Locate the cell with the specified text and output its [X, Y] center coordinate. 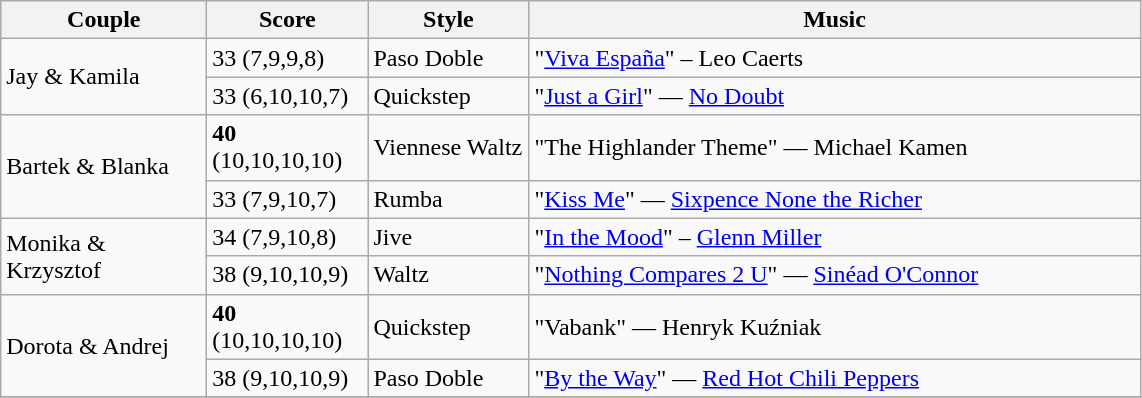
Music [834, 20]
"Nothing Compares 2 U" — Sinéad O'Connor [834, 275]
34 (7,9,10,8) [288, 237]
Dorota & Andrej [104, 346]
"Kiss Me" — Sixpence None the Richer [834, 199]
"Viva España" – Leo Caerts [834, 58]
"Just a Girl" — No Doubt [834, 96]
33 (6,10,10,7) [288, 96]
Jive [448, 237]
33 (7,9,10,7) [288, 199]
Waltz [448, 275]
Couple [104, 20]
Style [448, 20]
Score [288, 20]
33 (7,9,9,8) [288, 58]
Bartek & Blanka [104, 166]
"The Highlander Theme" — Michael Kamen [834, 148]
"In the Mood" – Glenn Miller [834, 237]
"Vabank" — Henryk Kuźniak [834, 326]
Jay & Kamila [104, 77]
Monika & Krzysztof [104, 256]
"By the Way" — Red Hot Chili Peppers [834, 378]
Rumba [448, 199]
Viennese Waltz [448, 148]
